Detect which cell encompasses the target text, then output its [X, Y] center coordinate. 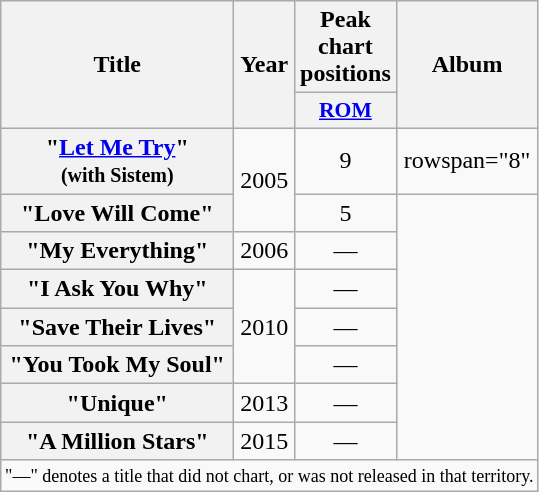
2015 [264, 441]
2006 [264, 251]
Peak chart positions [346, 47]
"Save Their Lives" [118, 327]
Year [264, 65]
2013 [264, 403]
2005 [264, 180]
"—" denotes a title that did not chart, or was not released in that territory. [270, 476]
"Unique" [118, 403]
"A Million Stars" [118, 441]
"My Everything" [118, 251]
ROM [346, 111]
Title [118, 65]
Album [467, 65]
2010 [264, 327]
"You Took My Soul" [118, 365]
"Let Me Try"(with Sistem) [118, 160]
5 [346, 213]
"Love Will Come" [118, 213]
9 [346, 160]
"I Ask You Why" [118, 289]
rowspan="8" [467, 160]
